Pinpoint the cell where the given text exists, returning its [x, y] midpoint coordinate. 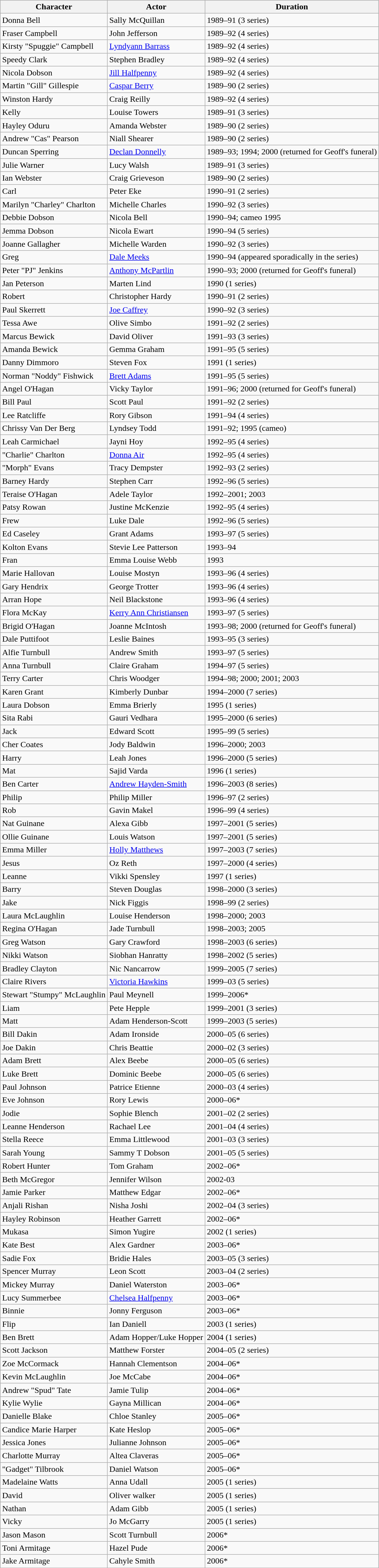
Peter "PJ" Jenkins [54, 270]
Matthew Edgar [156, 1192]
Donna Bell [54, 20]
1996–2000; 2003 [292, 744]
Grant Adams [156, 534]
1991–93 (3 series) [292, 336]
Liam [54, 1008]
Adam Henderson-Scott [156, 1021]
Marilyn "Charley" Charlton [54, 205]
Alfie Turnbull [54, 652]
Scott Paul [156, 402]
Jamie Tulip [156, 1390]
Heather Garrett [156, 1218]
Andrew Smith [156, 652]
Louise Henderson [156, 916]
Andrew "Cas" Pearson [54, 138]
Simon Yugire [156, 1232]
1990 (1 series) [292, 283]
Paul Meynell [156, 995]
Teraise O'Hagan [54, 494]
Joanne McIntosh [156, 626]
John Jefferson [156, 33]
Daniel Watson [156, 1469]
Chloe Stanley [156, 1416]
Alex Gardner [156, 1245]
Steven Fox [156, 362]
Luke Brett [54, 1074]
Dale Meeks [156, 257]
Joanne Gallagher [54, 244]
Altea Claveras [156, 1456]
2002 (1 series) [292, 1232]
Jennifer Wilson [156, 1179]
1998–2003; 2005 [292, 929]
Peter Eke [156, 191]
Emma Louise Webb [156, 560]
2004 (1 series) [292, 1337]
Craig Grieveson [156, 178]
Joe McCabe [156, 1377]
Cher Coates [54, 744]
Flip [54, 1324]
Joe Caffrey [156, 310]
Rob [54, 810]
1993–94 [292, 547]
Barry [54, 889]
1999–2003 (5 series) [292, 1021]
Kate Heslop [156, 1430]
Philip Miller [156, 797]
Scott Turnbull [156, 1535]
Lucy Summerbee [54, 1298]
"Gadget" Tilbrook [54, 1469]
2003–04 (2 series) [292, 1271]
1990–94; cameo 1995 [292, 218]
Arran Hope [54, 600]
Nicola Dobson [54, 73]
Marten Lind [156, 283]
Greg [54, 257]
Paul Skerrett [54, 310]
Jake [54, 903]
Craig Reilly [156, 99]
Marie Hallovan [54, 573]
Sajid Varda [156, 771]
2003–05 (3 series) [292, 1258]
Vicky Taylor [156, 389]
1994–2000 (7 series) [292, 692]
Flora McKay [54, 613]
1990–93; 2000 (returned for Geoff's funeral) [292, 270]
Charlotte Murray [54, 1456]
Julie Warner [54, 165]
1995–99 (5 series) [292, 731]
Stewart "Stumpy" McLaughlin [54, 995]
Ian Daniell [156, 1324]
Gavin Makel [156, 810]
Dale Puttifoot [54, 639]
"Morph" Evans [54, 468]
Ben Carter [54, 784]
Hannah Clementson [156, 1363]
Declan Donnelly [156, 152]
Jody Baldwin [156, 744]
1993–95 (3 series) [292, 639]
1998–2000; 2003 [292, 916]
2000–03 (4 series) [292, 1087]
1997–2003 (7 series) [292, 850]
Jamie Parker [54, 1192]
1989–93; 1994; 2000 (returned for Geoff's funeral) [292, 152]
1994–98; 2000; 2001; 2003 [292, 679]
Stephen Bradley [156, 60]
1991–96; 2000 (returned for Geoff's funeral) [292, 389]
Fraser Campbell [54, 33]
Actor [156, 7]
Ollie Guinane [54, 837]
Rory Gibson [156, 415]
Leanne [54, 876]
Patrice Etienne [156, 1087]
Rachael Lee [156, 1126]
Leanne Henderson [54, 1126]
Beth McGregor [54, 1179]
2001–03 (3 series) [292, 1140]
Dominic Beebe [156, 1074]
Carl [54, 191]
Alex Beebe [156, 1061]
Neil Blackstone [156, 600]
Steven Douglas [156, 889]
1998–2000 (3 series) [292, 889]
Binnie [54, 1311]
Speedy Clark [54, 60]
Gary Hendrix [54, 587]
2002-03 [292, 1179]
Bridie Hales [156, 1258]
Adam Hopper/Luke Hopper [156, 1337]
Holly Matthews [156, 850]
2004–05 (2 series) [292, 1350]
Hayley Robinson [54, 1218]
Paul Johnson [54, 1087]
1999–2005 (7 series) [292, 968]
Emma Brierly [156, 705]
1994–97 (5 series) [292, 665]
Ian Webster [54, 178]
1995–2000 (6 series) [292, 718]
Nic Nancarrow [156, 968]
1998–2002 (5 series) [292, 955]
1991–92; 1995 (cameo) [292, 428]
2000–02 (3 series) [292, 1048]
Jonny Ferguson [156, 1311]
Chris Beattie [156, 1048]
Leah Jones [156, 758]
Claire Graham [156, 665]
1992–2001; 2003 [292, 494]
Alexa Gibb [156, 824]
Louise Towers [156, 112]
Michelle Warden [156, 244]
Karen Grant [54, 692]
Justine McKenzie [156, 507]
Anthony McPartlin [156, 270]
Christopher Hardy [156, 297]
Siobhan Hanratty [156, 955]
2002–04 (3 series) [292, 1205]
Matt [54, 1021]
Kerry Ann Christiansen [156, 613]
Patsy Rowan [54, 507]
Greg Watson [54, 942]
Marcus Bewick [54, 336]
1996–97 (2 series) [292, 797]
Matthew Forster [156, 1350]
Tessa Awe [54, 323]
Jodie [54, 1113]
Michelle Charles [156, 205]
Philip [54, 797]
Kevin McLaughlin [54, 1377]
Leon Scott [156, 1271]
1991–94 (4 series) [292, 415]
Mickey Murray [54, 1285]
Niall Shearer [156, 138]
Bradley Clayton [54, 968]
1996–2003 (8 series) [292, 784]
Jill Halfpenny [156, 73]
Ed Caseley [54, 534]
Jade Turnbull [156, 929]
Julianne Johnson [156, 1443]
Jan Peterson [54, 283]
Gauri Vedhara [156, 718]
Kolton Evans [54, 547]
Duration [292, 7]
Oliver walker [156, 1495]
Caspar Berry [156, 86]
1993–98; 2000 (returned for Geoff's funeral) [292, 626]
Robert Hunter [54, 1166]
Rory Lewis [156, 1100]
Character [54, 7]
Duncan Sperring [54, 152]
Tom Graham [156, 1166]
Norman "Noddy" Fishwick [54, 375]
Frew [54, 520]
Eve Johnson [54, 1100]
1998–2003 (6 series) [292, 942]
Brett Adams [156, 375]
2003 (1 series) [292, 1324]
Fran [54, 560]
Adam Ironside [156, 1034]
Chris Woodger [156, 679]
Jack [54, 731]
Jason Mason [54, 1535]
Stephen Carr [156, 481]
Leslie Baines [156, 639]
Mukasa [54, 1232]
Vicky [54, 1522]
Kylie Wylie [54, 1403]
2001–04 (4 series) [292, 1126]
Gemma Graham [156, 349]
1990–94 (appeared sporadically in the series) [292, 257]
Anna Turnbull [54, 665]
Gary Crawford [156, 942]
Sammy T Dobson [156, 1153]
Adam Gibb [156, 1508]
1997 (1 series) [292, 876]
Robert [54, 297]
1996–99 (4 series) [292, 810]
Vikki Spensley [156, 876]
1996–2000 (5 series) [292, 758]
Nicola Ewart [156, 231]
Sita Rabi [54, 718]
Lyndyann Barrass [156, 46]
1990–94 (5 series) [292, 231]
Louis Watson [156, 837]
Danny Dimmoro [54, 362]
1992–93 (2 series) [292, 468]
Regina O'Hagan [54, 929]
Emma Littlewood [156, 1140]
Kimberly Dunbar [156, 692]
Nisha Joshi [156, 1205]
Nathan [54, 1508]
Sally McQuillan [156, 20]
Ben Brett [54, 1337]
Leah Carmichael [54, 442]
Lee Ratcliffe [54, 415]
1999–03 (5 series) [292, 981]
Victoria Hawkins [156, 981]
Nick Figgis [156, 903]
Jake Armitage [54, 1561]
Joe Dakin [54, 1048]
Kirsty "Spuggie" Campbell [54, 46]
Nicola Bell [156, 218]
Spencer Murray [54, 1271]
1999–2001 (3 series) [292, 1008]
Claire Rivers [54, 981]
Toni Armitage [54, 1548]
Scott Jackson [54, 1350]
Adam Brett [54, 1061]
2001–05 (5 series) [292, 1153]
"Charlie" Charlton [54, 455]
Jesus [54, 863]
Cahyle Smith [156, 1561]
2001–02 (2 series) [292, 1113]
George Trotter [156, 587]
Barney Hardy [54, 481]
2000–06* [292, 1100]
Anjali Rishan [54, 1205]
Hazel Pude [156, 1548]
Lyndsey Todd [156, 428]
Oz Reth [156, 863]
Tracy Dempster [156, 468]
Angel O'Hagan [54, 389]
Debbie Dobson [54, 218]
Kate Best [54, 1245]
Sarah Young [54, 1153]
Jemma Dobson [54, 231]
Andrew "Spud" Tate [54, 1390]
Laura Dobson [54, 705]
Jayni Hoy [156, 442]
Sadie Fox [54, 1258]
Brigid O'Hagan [54, 626]
Candice Marie Harper [54, 1430]
Gayna Millican [156, 1403]
Andrew Hayden-Smith [156, 784]
Edward Scott [156, 731]
Zoe McCormack [54, 1363]
Terry Carter [54, 679]
Winston Hardy [54, 99]
Danielle Blake [54, 1416]
Amanda Webster [156, 125]
David [54, 1495]
1993 [292, 560]
Anna Udall [156, 1482]
Emma Miller [54, 850]
Lucy Walsh [156, 165]
Chrissy Van Der Berg [54, 428]
Luke Dale [156, 520]
Nat Guinane [54, 824]
Madelaine Watts [54, 1482]
Jo McGarry [156, 1522]
David Oliver [156, 336]
Hayley Oduru [54, 125]
Adele Taylor [156, 494]
Nikki Watson [54, 955]
Bill Dakin [54, 1034]
1996 (1 series) [292, 771]
Sophie Blench [156, 1113]
Mat [54, 771]
1991 (1 series) [292, 362]
Martin "Gill" Gillespie [54, 86]
Stella Reece [54, 1140]
1998–99 (2 series) [292, 903]
Amanda Bewick [54, 349]
Donna Air [156, 455]
Bill Paul [54, 402]
1999–2006* [292, 995]
1997–2000 (4 series) [292, 863]
Harry [54, 758]
Jessica Jones [54, 1443]
Chelsea Halfpenny [156, 1298]
1995 (1 series) [292, 705]
Pete Hepple [156, 1008]
Stevie Lee Patterson [156, 547]
Daniel Waterston [156, 1285]
Kelly [54, 112]
Olive Simbo [156, 323]
Louise Mostyn [156, 573]
Laura McLaughlin [54, 916]
